Locate the cell with the specified text and output its [X, Y] center coordinate. 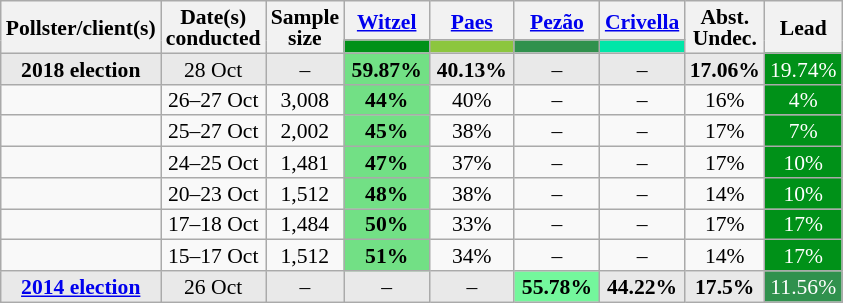
25–27 Oct [214, 132]
24–25 Oct [214, 162]
47% [386, 162]
40% [472, 100]
37% [472, 162]
2,002 [305, 132]
7% [804, 132]
Lead [804, 27]
26–27 Oct [214, 100]
1,481 [305, 162]
17–18 Oct [214, 224]
Crivella [642, 20]
28 Oct [214, 68]
Witzel [386, 20]
Pezão [556, 20]
11.56% [804, 286]
2018 election [81, 68]
19.74% [804, 68]
59.87% [386, 68]
55.78% [556, 286]
3,008 [305, 100]
48% [386, 194]
51% [386, 256]
40.13% [472, 68]
44% [386, 100]
15–17 Oct [214, 256]
17.06% [725, 68]
4% [804, 100]
1,484 [305, 224]
Pollster/client(s) [81, 27]
Paes [472, 20]
16% [725, 100]
Abst.Undec. [725, 27]
33% [472, 224]
44.22% [642, 286]
17.5% [725, 286]
26 Oct [214, 286]
50% [386, 224]
Samplesize [305, 27]
20–23 Oct [214, 194]
34% [472, 256]
45% [386, 132]
2014 election [81, 286]
Date(s)conducted [214, 27]
